Identify which cell holds the provided text, then report its [x, y] central coordinate. 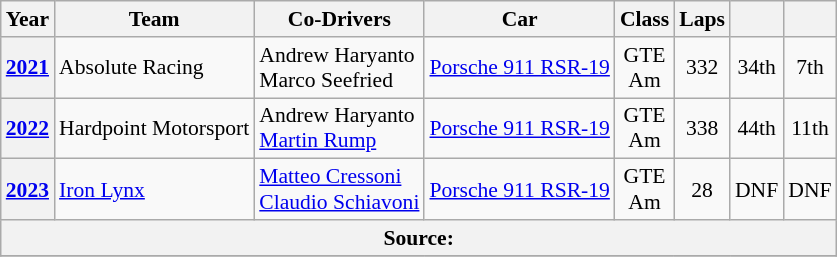
Year [28, 19]
2021 [28, 68]
34th [756, 68]
Team [154, 19]
Andrew Haryanto Marco Seefried [339, 68]
28 [702, 190]
11th [810, 128]
Car [519, 19]
2023 [28, 190]
338 [702, 128]
44th [756, 128]
Source: [419, 238]
Absolute Racing [154, 68]
7th [810, 68]
Andrew Haryanto Martin Rump [339, 128]
332 [702, 68]
2022 [28, 128]
Class [644, 19]
Laps [702, 19]
Matteo Cressoni Claudio Schiavoni [339, 190]
Iron Lynx [154, 190]
Hardpoint Motorsport [154, 128]
Co-Drivers [339, 19]
